Find where the given text appears and provide that cell's center as [X, Y] coordinate. 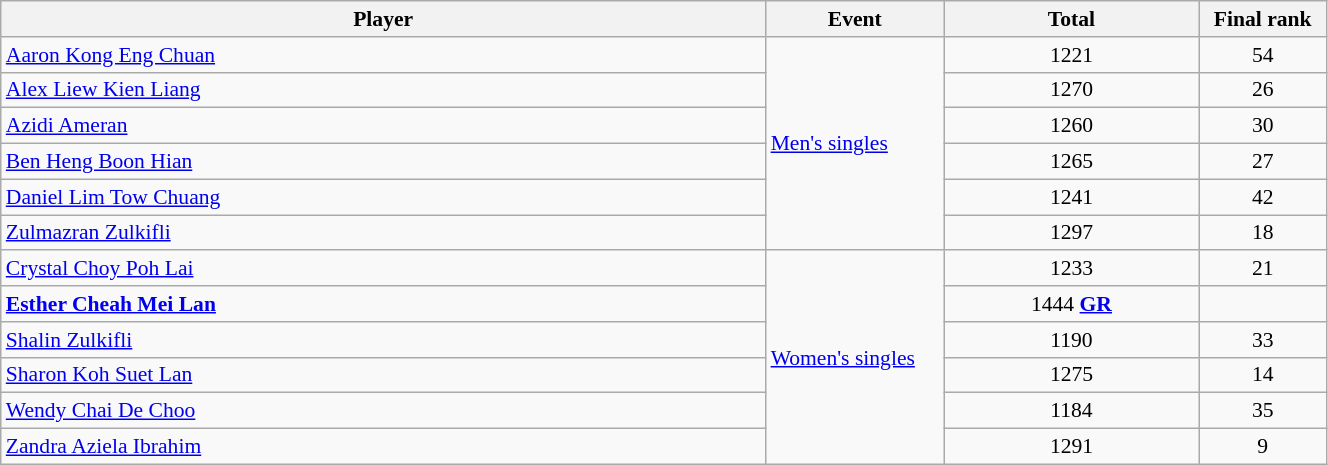
Total [1072, 19]
30 [1263, 126]
Event [855, 19]
1297 [1072, 233]
14 [1263, 375]
42 [1263, 197]
33 [1263, 340]
18 [1263, 233]
35 [1263, 411]
1291 [1072, 447]
1275 [1072, 375]
Daniel Lim Tow Chuang [384, 197]
1265 [1072, 162]
26 [1263, 90]
54 [1263, 55]
Shalin Zulkifli [384, 340]
1241 [1072, 197]
Men's singles [855, 144]
1190 [1072, 340]
1444 GR [1072, 304]
Aaron Kong Eng Chuan [384, 55]
1221 [1072, 55]
Wendy Chai De Choo [384, 411]
Zandra Aziela Ibrahim [384, 447]
Player [384, 19]
Women's singles [855, 358]
Crystal Choy Poh Lai [384, 269]
1184 [1072, 411]
Ben Heng Boon Hian [384, 162]
1270 [1072, 90]
21 [1263, 269]
9 [1263, 447]
Zulmazran Zulkifli [384, 233]
27 [1263, 162]
1260 [1072, 126]
Final rank [1263, 19]
Azidi Ameran [384, 126]
1233 [1072, 269]
Sharon Koh Suet Lan [384, 375]
Alex Liew Kien Liang [384, 90]
Esther Cheah Mei Lan [384, 304]
